Return [X, Y] of the center of cell containing provided text 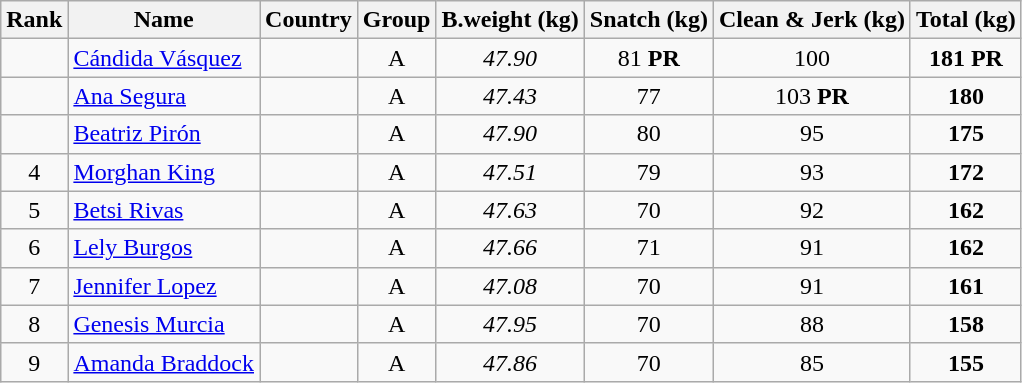
Beatriz Pirón [164, 134]
Genesis Murcia [164, 324]
47.86 [510, 362]
Name [164, 20]
Ana Segura [164, 96]
47.95 [510, 324]
7 [34, 286]
9 [34, 362]
100 [812, 58]
47.51 [510, 172]
80 [648, 134]
95 [812, 134]
81 PR [648, 58]
155 [966, 362]
6 [34, 248]
103 PR [812, 96]
Amanda Braddock [164, 362]
93 [812, 172]
180 [966, 96]
175 [966, 134]
47.63 [510, 210]
Snatch (kg) [648, 20]
47.08 [510, 286]
161 [966, 286]
85 [812, 362]
8 [34, 324]
47.66 [510, 248]
Morghan King [164, 172]
172 [966, 172]
88 [812, 324]
Jennifer Lopez [164, 286]
79 [648, 172]
5 [34, 210]
4 [34, 172]
92 [812, 210]
Lely Burgos [164, 248]
Cándida Vásquez [164, 58]
158 [966, 324]
Rank [34, 20]
77 [648, 96]
Clean & Jerk (kg) [812, 20]
Betsi Rivas [164, 210]
Group [396, 20]
Total (kg) [966, 20]
71 [648, 248]
B.weight (kg) [510, 20]
181 PR [966, 58]
47.43 [510, 96]
Country [309, 20]
